Extract the (x, y) coordinate from the center of the cell holding the provided text.  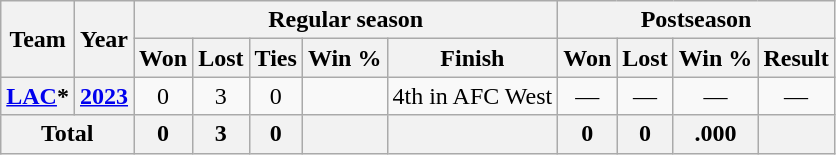
LAC* (38, 96)
Team (38, 39)
2023 (104, 96)
Postseason (696, 20)
Result (796, 58)
Finish (472, 58)
.000 (716, 134)
Ties (276, 58)
Total (68, 134)
Year (104, 39)
4th in AFC West (472, 96)
Regular season (346, 20)
